Extract the (x, y) coordinate from the center of the cell holding the provided text.  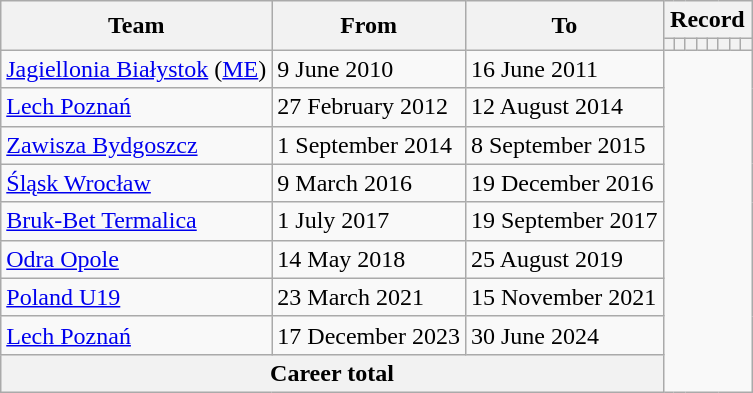
Odra Opole (136, 259)
Poland U19 (136, 297)
Team (136, 26)
30 June 2024 (564, 335)
15 November 2021 (564, 297)
8 September 2015 (564, 145)
23 March 2021 (369, 297)
Record (707, 20)
Jagiellonia Białystok (ME) (136, 69)
Bruk-Bet Termalica (136, 221)
25 August 2019 (564, 259)
12 August 2014 (564, 107)
19 September 2017 (564, 221)
Career total (332, 373)
19 December 2016 (564, 183)
17 December 2023 (369, 335)
14 May 2018 (369, 259)
16 June 2011 (564, 69)
1 September 2014 (369, 145)
9 June 2010 (369, 69)
To (564, 26)
9 March 2016 (369, 183)
1 July 2017 (369, 221)
Śląsk Wrocław (136, 183)
27 February 2012 (369, 107)
From (369, 26)
Zawisza Bydgoszcz (136, 145)
